Detect which cell encompasses the target text, then output its (X, Y) center coordinate. 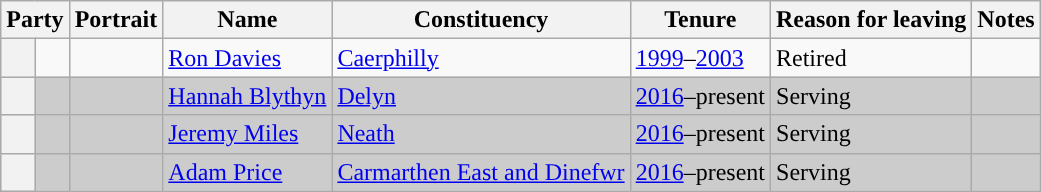
Name (248, 20)
Retired (872, 58)
Jeremy Miles (248, 134)
Reason for leaving (872, 20)
Constituency (481, 20)
Ron Davies (248, 58)
Portrait (116, 20)
Neath (481, 134)
Caerphilly (481, 58)
Tenure (700, 20)
Party (35, 20)
1999–2003 (700, 58)
Adam Price (248, 172)
Hannah Blythyn (248, 96)
Carmarthen East and Dinefwr (481, 172)
Notes (1006, 20)
Delyn (481, 96)
